Determine the [X, Y] coordinate at the center of the cell enclosing the given text.  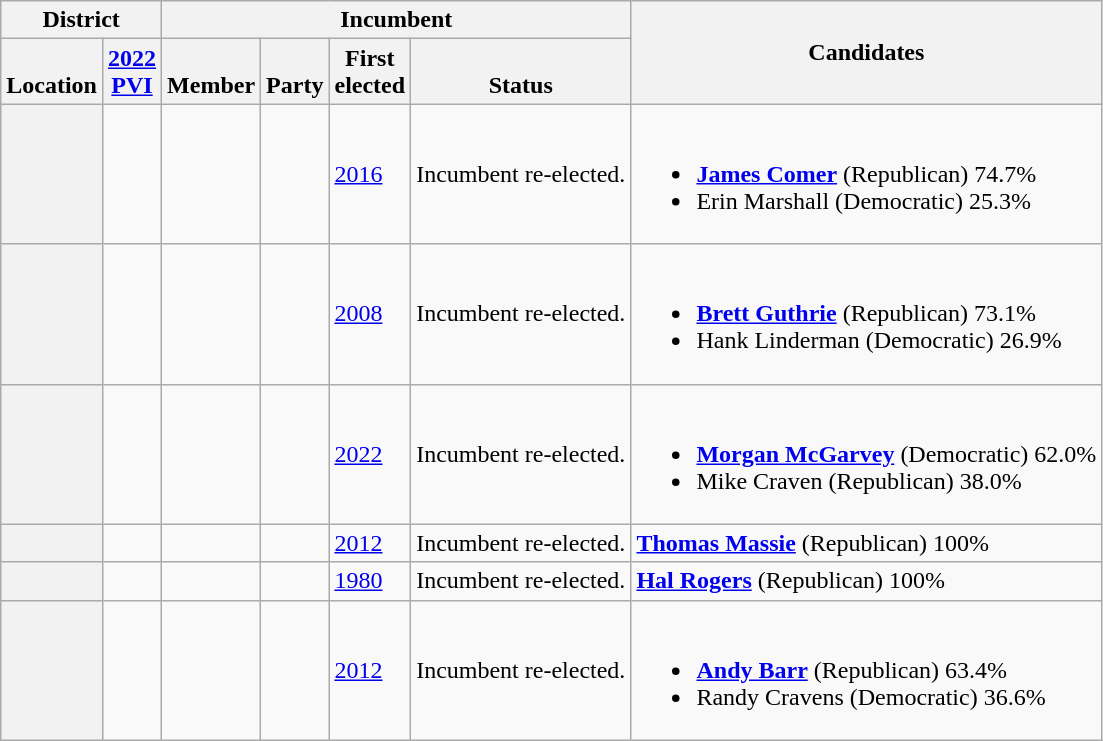
Party [295, 72]
Member [212, 72]
James Comer (Republican) 74.7%Erin Marshall (Democratic) 25.3% [866, 174]
Thomas Massie (Republican) 100% [866, 543]
Brett Guthrie (Republican) 73.1%Hank Linderman (Democratic) 26.9% [866, 314]
Firstelected [370, 72]
1980 [370, 581]
2016 [370, 174]
2008 [370, 314]
Location [52, 72]
Candidates [866, 52]
Hal Rogers (Republican) 100% [866, 581]
Incumbent [396, 20]
Status [521, 72]
2022PVI [132, 72]
Morgan McGarvey (Democratic) 62.0%Mike Craven (Republican) 38.0% [866, 454]
Andy Barr (Republican) 63.4%Randy Cravens (Democratic) 36.6% [866, 670]
District [82, 20]
2022 [370, 454]
